Locate the cell with the specified text and output its (x, y) center coordinate. 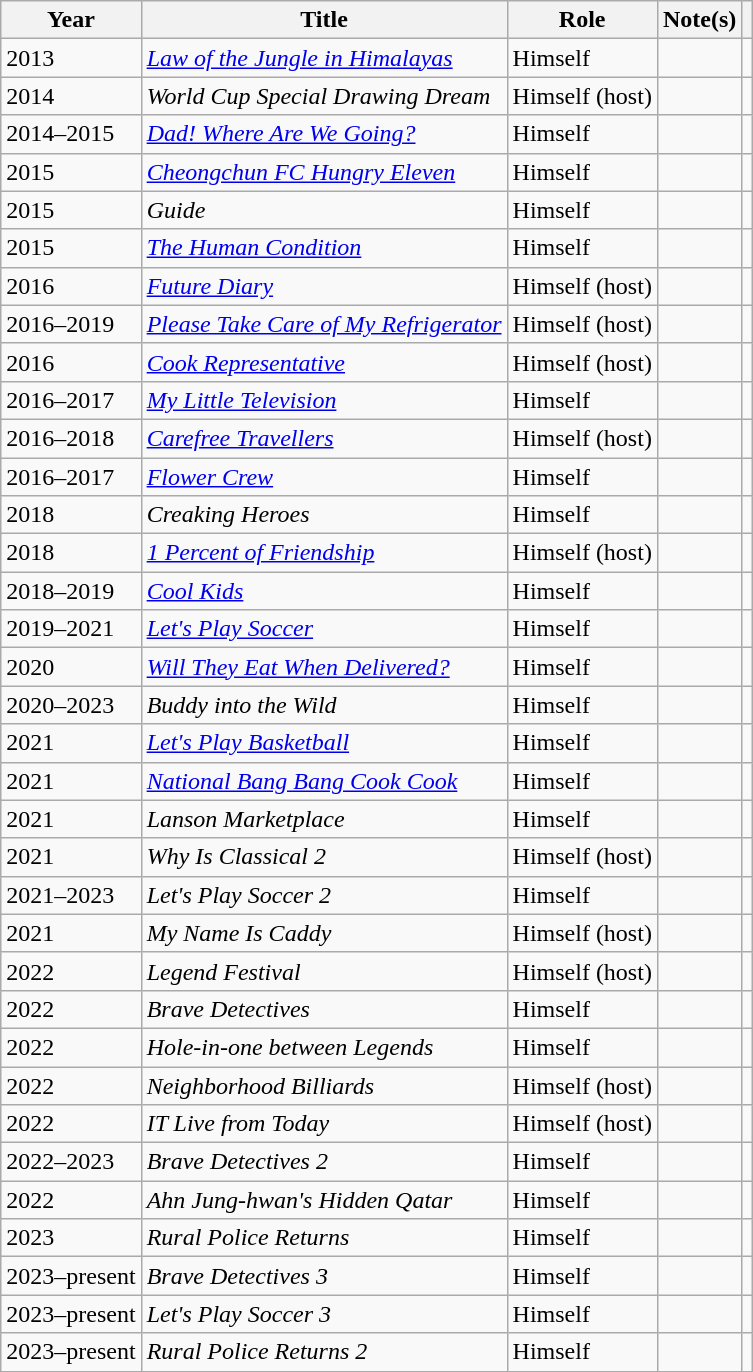
Year (71, 20)
Creaking Heroes (324, 515)
Neighborhood Billiards (324, 1085)
Legend Festival (324, 971)
1 Percent of Friendship (324, 553)
Brave Detectives (324, 1009)
Role (582, 20)
2016–2018 (71, 438)
2016–2019 (71, 324)
World Cup Special Drawing Dream (324, 96)
Buddy into the Wild (324, 705)
2018–2019 (71, 591)
Let's Play Soccer 3 (324, 1314)
Future Diary (324, 286)
Note(s) (699, 20)
2020 (71, 667)
Flower Crew (324, 477)
IT Live from Today (324, 1124)
2013 (71, 58)
2023 (71, 1238)
Cool Kids (324, 591)
2022–2023 (71, 1162)
2020–2023 (71, 705)
2019–2021 (71, 629)
Rural Police Returns 2 (324, 1352)
Title (324, 20)
Will They Eat When Delivered? (324, 667)
Guide (324, 210)
Cheongchun FC Hungry Eleven (324, 172)
Lanson Marketplace (324, 819)
Dad! Where Are We Going? (324, 134)
Rural Police Returns (324, 1238)
2014 (71, 96)
Let's Play Soccer 2 (324, 895)
Brave Detectives 3 (324, 1276)
2014–2015 (71, 134)
Law of the Jungle in Himalayas (324, 58)
Brave Detectives 2 (324, 1162)
My Little Television (324, 400)
The Human Condition (324, 248)
Why Is Classical 2 (324, 857)
Ahn Jung-hwan's Hidden Qatar (324, 1200)
National Bang Bang Cook Cook (324, 781)
Carefree Travellers (324, 438)
Please Take Care of My Refrigerator (324, 324)
Let's Play Soccer (324, 629)
Hole-in-one between Legends (324, 1047)
My Name Is Caddy (324, 933)
Cook Representative (324, 362)
Let's Play Basketball (324, 743)
2021–2023 (71, 895)
